Extract the (X, Y) coordinate from the center of the cell holding the provided text.  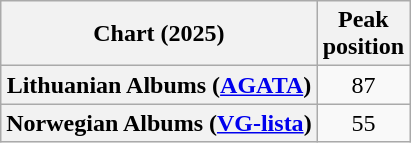
Lithuanian Albums (AGATA) (159, 85)
Chart (2025) (159, 34)
Norwegian Albums (VG-lista) (159, 123)
Peakposition (363, 34)
55 (363, 123)
87 (363, 85)
